Locate the cell with the specified text and output its [x, y] center coordinate. 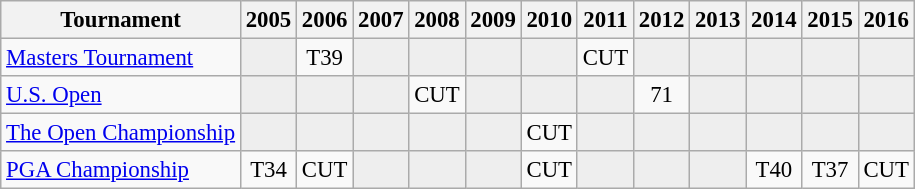
2015 [830, 20]
2011 [605, 20]
2014 [774, 20]
U.S. Open [121, 95]
2005 [268, 20]
2010 [549, 20]
2012 [661, 20]
2008 [437, 20]
Tournament [121, 20]
2009 [493, 20]
PGA Championship [121, 170]
T37 [830, 170]
2007 [381, 20]
2016 [886, 20]
T39 [325, 58]
The Open Championship [121, 133]
Masters Tournament [121, 58]
2013 [718, 20]
T34 [268, 170]
71 [661, 95]
T40 [774, 170]
2006 [325, 20]
